Find where the given text appears and provide that cell's center as (X, Y) coordinate. 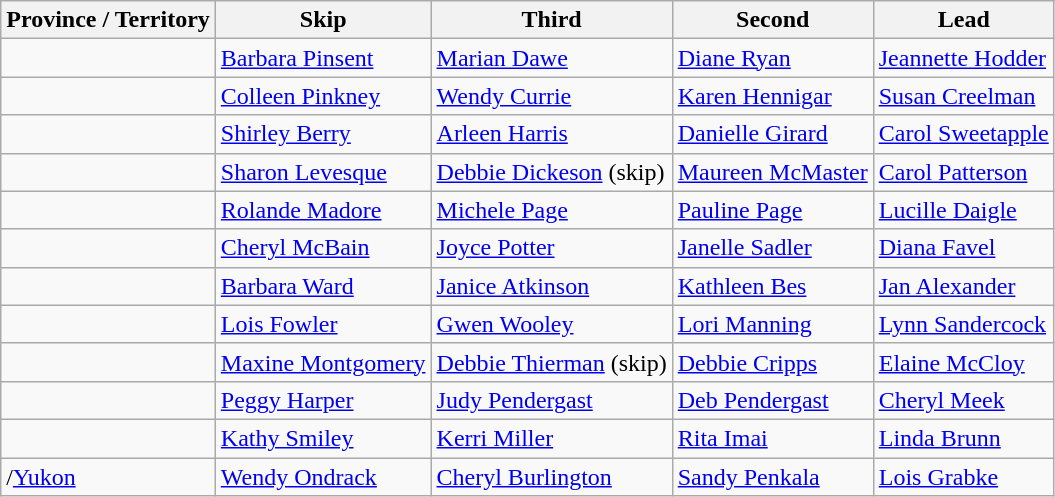
Maureen McMaster (772, 172)
Deb Pendergast (772, 400)
Michele Page (552, 210)
Peggy Harper (323, 400)
Lori Manning (772, 324)
Gwen Wooley (552, 324)
Lynn Sandercock (964, 324)
Shirley Berry (323, 134)
Cheryl Meek (964, 400)
Arleen Harris (552, 134)
Joyce Potter (552, 248)
Lucille Daigle (964, 210)
Wendy Currie (552, 96)
Barbara Ward (323, 286)
Carol Sweetapple (964, 134)
Susan Creelman (964, 96)
Debbie Thierman (skip) (552, 362)
Kathy Smiley (323, 438)
Rita Imai (772, 438)
Skip (323, 20)
Sharon Levesque (323, 172)
Cheryl Burlington (552, 477)
Lois Fowler (323, 324)
Colleen Pinkney (323, 96)
Third (552, 20)
Janelle Sadler (772, 248)
Sandy Penkala (772, 477)
Wendy Ondrack (323, 477)
Maxine Montgomery (323, 362)
Jeannette Hodder (964, 58)
Kathleen Bes (772, 286)
Second (772, 20)
Diane Ryan (772, 58)
Pauline Page (772, 210)
Barbara Pinsent (323, 58)
Marian Dawe (552, 58)
Debbie Cripps (772, 362)
Cheryl McBain (323, 248)
Karen Hennigar (772, 96)
Lois Grabke (964, 477)
Elaine McCloy (964, 362)
Jan Alexander (964, 286)
Debbie Dickeson (skip) (552, 172)
Danielle Girard (772, 134)
Janice Atkinson (552, 286)
Kerri Miller (552, 438)
Diana Favel (964, 248)
Linda Brunn (964, 438)
Rolande Madore (323, 210)
Judy Pendergast (552, 400)
Carol Patterson (964, 172)
Province / Territory (108, 20)
Lead (964, 20)
/Yukon (108, 477)
